Scan for the cell matching the given text and deliver its [x, y] coordinate at center. 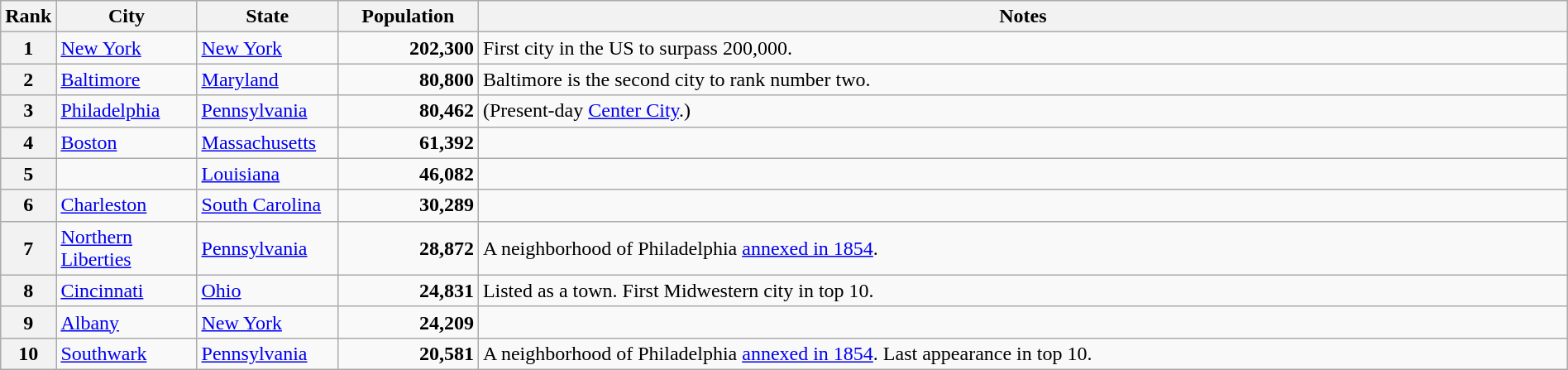
Boston [127, 142]
Northern Liberties [127, 248]
80,800 [408, 79]
Listed as a town. First Midwestern city in top 10. [1022, 291]
1 [28, 48]
(Present-day Center City.) [1022, 111]
Massachusetts [267, 142]
Albany [127, 322]
28,872 [408, 248]
202,300 [408, 48]
Cincinnati [127, 291]
Notes [1022, 17]
A neighborhood of Philadelphia annexed in 1854. [1022, 248]
6 [28, 205]
20,581 [408, 353]
State [267, 17]
24,209 [408, 322]
10 [28, 353]
2 [28, 79]
Population [408, 17]
Southwark [127, 353]
Baltimore is the second city to rank number two. [1022, 79]
9 [28, 322]
4 [28, 142]
First city in the US to surpass 200,000. [1022, 48]
7 [28, 248]
A neighborhood of Philadelphia annexed in 1854. Last appearance in top 10. [1022, 353]
Charleston [127, 205]
8 [28, 291]
30,289 [408, 205]
Rank [28, 17]
61,392 [408, 142]
Maryland [267, 79]
Ohio [267, 291]
3 [28, 111]
South Carolina [267, 205]
Philadelphia [127, 111]
Louisiana [267, 174]
24,831 [408, 291]
80,462 [408, 111]
5 [28, 174]
Baltimore [127, 79]
City [127, 17]
46,082 [408, 174]
